Search for the cell housing the specified text and yield its [x, y] center coordinate. 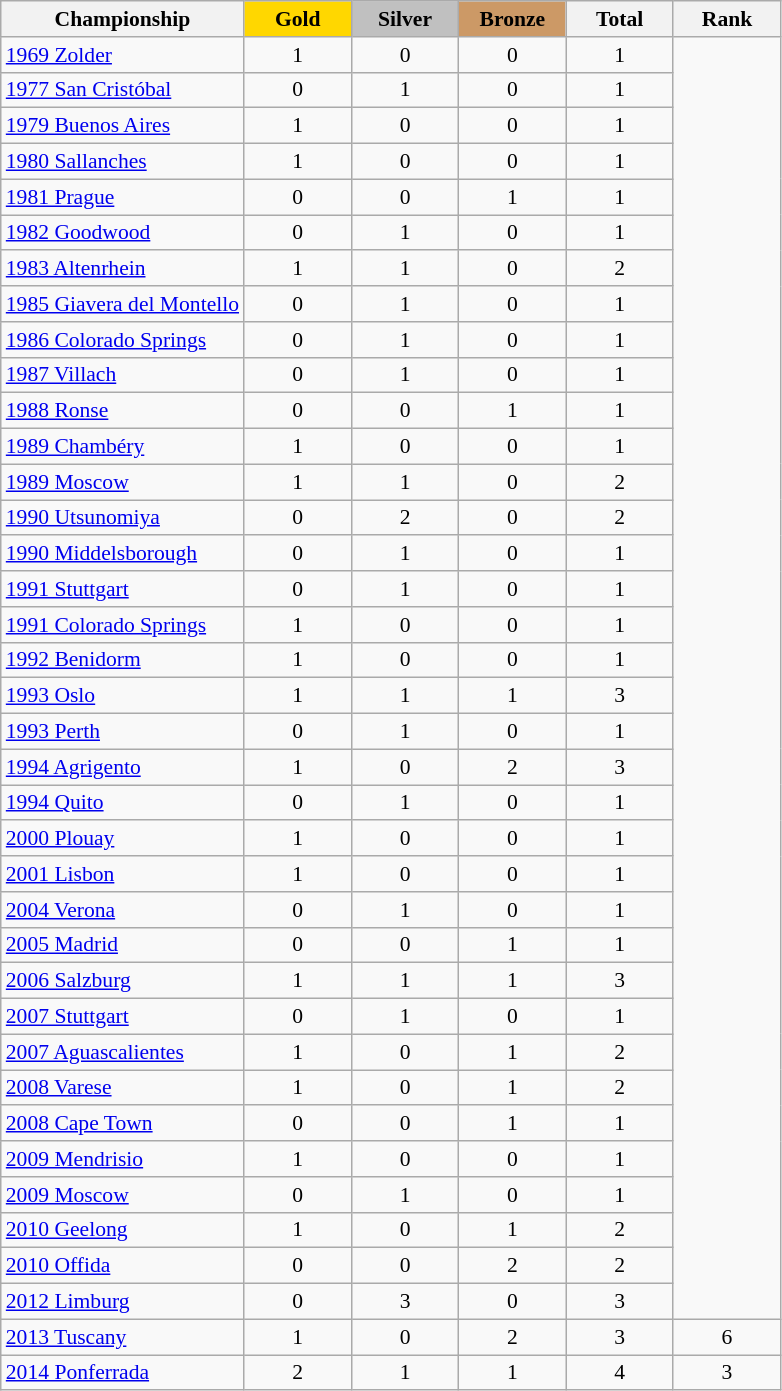
2008 Varese [122, 1088]
6 [726, 1337]
Gold [298, 19]
2008 Cape Town [122, 1124]
1986 Colorado Springs [122, 340]
1990 Utsunomiya [122, 518]
2005 Madrid [122, 945]
1977 San Cristóbal [122, 90]
1992 Benidorm [122, 660]
2007 Stuttgart [122, 1017]
4 [620, 1373]
1987 Villach [122, 375]
Total [620, 19]
Bronze [512, 19]
Championship [122, 19]
1993 Oslo [122, 696]
1994 Agrigento [122, 767]
Rank [726, 19]
1985 Giavera del Montello [122, 304]
1989 Chambéry [122, 447]
1979 Buenos Aires [122, 126]
2010 Offida [122, 1266]
2014 Ponferrada [122, 1373]
2000 Plouay [122, 839]
1989 Moscow [122, 482]
2013 Tuscany [122, 1337]
1988 Ronse [122, 411]
1980 Sallanches [122, 162]
Silver [404, 19]
2012 Limburg [122, 1302]
2009 Mendrisio [122, 1159]
1991 Colorado Springs [122, 625]
1981 Prague [122, 197]
2010 Geelong [122, 1230]
1983 Altenrhein [122, 269]
2001 Lisbon [122, 874]
1991 Stuttgart [122, 589]
2007 Aguascalientes [122, 1052]
1982 Goodwood [122, 233]
2006 Salzburg [122, 981]
1993 Perth [122, 732]
1969 Zolder [122, 55]
1990 Middelsborough [122, 554]
2004 Verona [122, 910]
1994 Quito [122, 803]
2009 Moscow [122, 1195]
